Provide the [X, Y] coordinate of the cell's center where the given text is located.  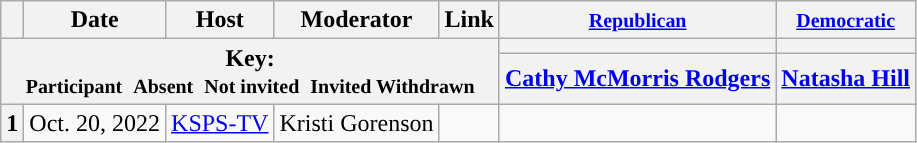
Cathy McMorris Rodgers [637, 78]
Date [95, 20]
Host [220, 20]
Link [469, 20]
Kristi Gorenson [356, 123]
Key: Participant Absent Not invited Invited Withdrawn [250, 72]
KSPS-TV [220, 123]
Natasha Hill [846, 78]
Oct. 20, 2022 [95, 123]
Democratic [846, 20]
1 [12, 123]
Republican [637, 20]
Moderator [356, 20]
